Provide the [x, y] coordinate of the cell's center where the given text is located.  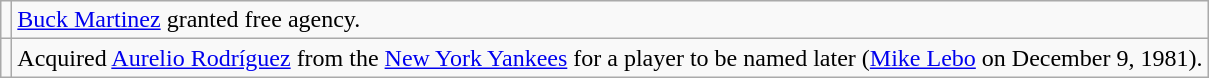
Acquired Aurelio Rodríguez from the New York Yankees for a player to be named later (Mike Lebo on December 9, 1981). [610, 58]
Buck Martinez granted free agency. [610, 20]
